Return the [x, y] coordinate for the center point of the cell that contains the specified text.  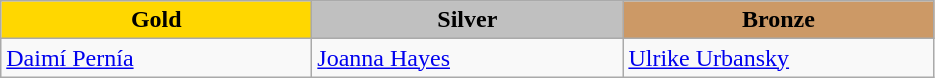
Bronze [778, 20]
Ulrike Urbansky [778, 58]
Joanna Hayes [468, 58]
Gold [156, 20]
Daimí Pernía [156, 58]
Silver [468, 20]
